Detect which cell encompasses the target text, then output its (x, y) center coordinate. 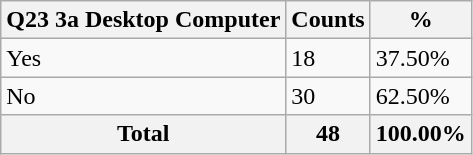
30 (328, 96)
62.50% (420, 96)
Yes (144, 58)
Total (144, 134)
100.00% (420, 134)
18 (328, 58)
% (420, 20)
Q23 3a Desktop Computer (144, 20)
37.50% (420, 58)
No (144, 96)
Counts (328, 20)
48 (328, 134)
